For the text-containing cell, return its midpoint in (X, Y) coordinate format. 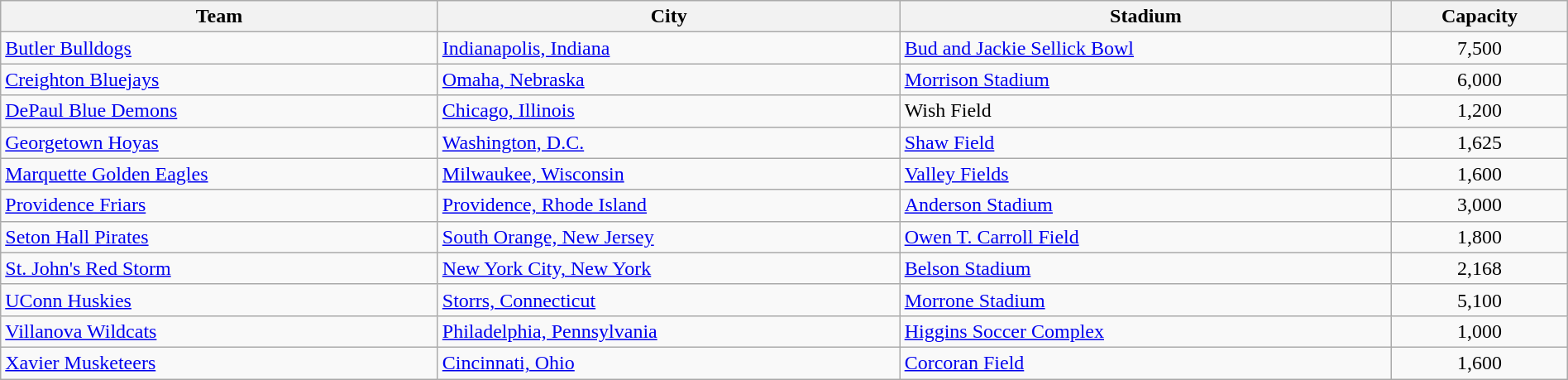
Owen T. Carroll Field (1146, 237)
Philadelphia, Pennsylvania (668, 331)
St. John's Red Storm (220, 268)
5,100 (1480, 300)
2,168 (1480, 268)
UConn Huskies (220, 300)
Belson Stadium (1146, 268)
Corcoran Field (1146, 363)
6,000 (1480, 79)
Anderson Stadium (1146, 205)
Morrison Stadium (1146, 79)
City (668, 17)
Xavier Musketeers (220, 363)
South Orange, New Jersey (668, 237)
Omaha, Nebraska (668, 79)
Stadium (1146, 17)
New York City, New York (668, 268)
Shaw Field (1146, 142)
Milwaukee, Wisconsin (668, 174)
Team (220, 17)
Cincinnati, Ohio (668, 363)
7,500 (1480, 48)
1,625 (1480, 142)
DePaul Blue Demons (220, 111)
Providence Friars (220, 205)
Morrone Stadium (1146, 300)
1,200 (1480, 111)
Indianapolis, Indiana (668, 48)
Wish Field (1146, 111)
Bud and Jackie Sellick Bowl (1146, 48)
3,000 (1480, 205)
Storrs, Connecticut (668, 300)
1,800 (1480, 237)
Marquette Golden Eagles (220, 174)
Butler Bulldogs (220, 48)
Seton Hall Pirates (220, 237)
Chicago, Illinois (668, 111)
Higgins Soccer Complex (1146, 331)
Villanova Wildcats (220, 331)
Washington, D.C. (668, 142)
1,000 (1480, 331)
Georgetown Hoyas (220, 142)
Capacity (1480, 17)
Valley Fields (1146, 174)
Providence, Rhode Island (668, 205)
Creighton Bluejays (220, 79)
